For the text-containing cell, return its midpoint in (x, y) coordinate format. 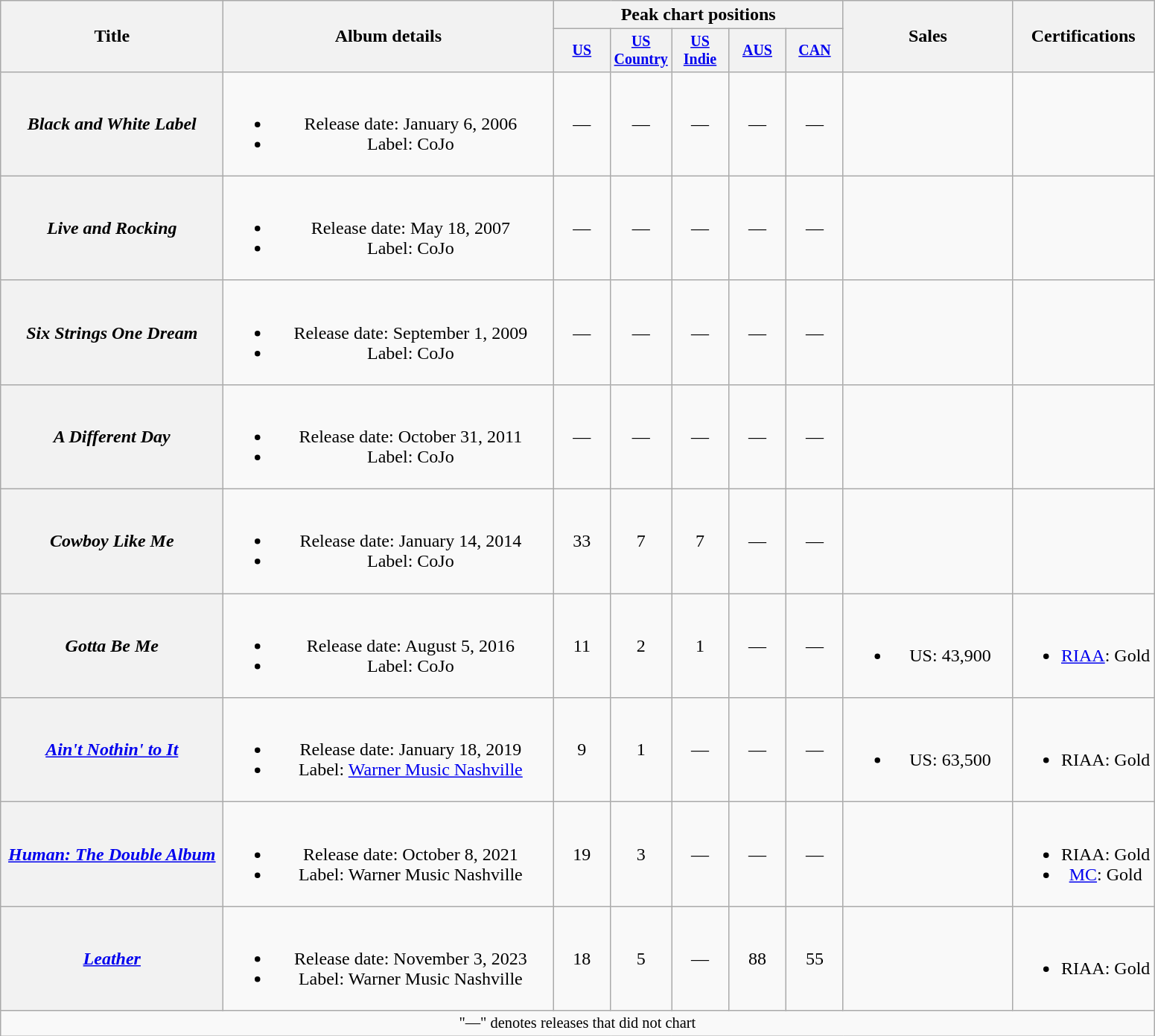
Release date: October 8, 2021Label: Warner Music Nashville (389, 854)
Six Strings One Dream (112, 332)
Release date: January 18, 2019Label: Warner Music Nashville (389, 750)
Live and Rocking (112, 228)
Gotta Be Me (112, 646)
Leather (112, 959)
Release date: May 18, 2007Label: CoJo (389, 228)
Sales (928, 36)
US (582, 51)
Certifications (1083, 36)
Release date: January 6, 2006Label: CoJo (389, 124)
Title (112, 36)
US Country (641, 51)
US: 43,900 (928, 646)
Release date: August 5, 2016Label: CoJo (389, 646)
Human: The Double Album (112, 854)
Black and White Label (112, 124)
"—" denotes releases that did not chart (578, 1023)
88 (757, 959)
5 (641, 959)
US: 63,500 (928, 750)
USIndie (700, 51)
Release date: January 14, 2014Label: CoJo (389, 541)
9 (582, 750)
18 (582, 959)
Album details (389, 36)
11 (582, 646)
CAN (815, 51)
Ain't Nothin' to It (112, 750)
55 (815, 959)
2 (641, 646)
Release date: September 1, 2009Label: CoJo (389, 332)
Cowboy Like Me (112, 541)
3 (641, 854)
Release date: October 31, 2011Label: CoJo (389, 436)
19 (582, 854)
AUS (757, 51)
A Different Day (112, 436)
33 (582, 541)
Release date: November 3, 2023Label: Warner Music Nashville (389, 959)
Peak chart positions (699, 15)
RIAA: GoldMC: Gold (1083, 854)
